Return the (X, Y) coordinate for the center point of the cell that contains the specified text.  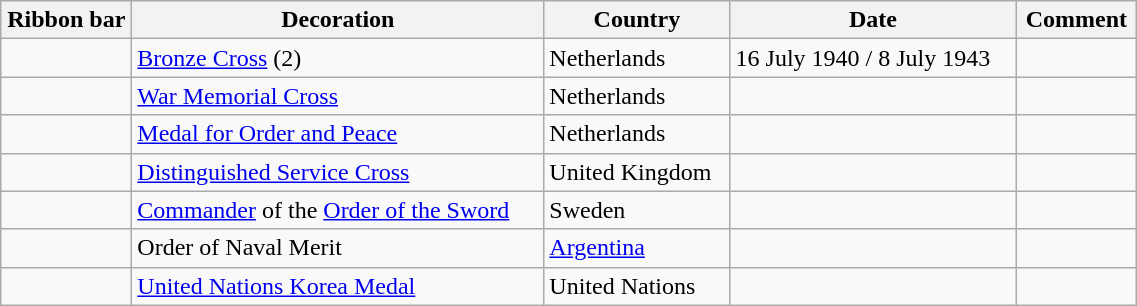
Bronze Cross (2) (338, 58)
War Memorial Cross (338, 96)
United Nations (637, 286)
Decoration (338, 20)
Ribbon bar (66, 20)
Medal for Order and Peace (338, 134)
Distinguished Service Cross (338, 172)
Sweden (637, 210)
Commander of the Order of the Sword (338, 210)
United Nations Korea Medal (338, 286)
Argentina (637, 248)
Comment (1076, 20)
United Kingdom (637, 172)
16 July 1940 / 8 July 1943 (873, 58)
Country (637, 20)
Order of Naval Merit (338, 248)
Date (873, 20)
